Find where the given text appears and provide that cell's center as [X, Y] coordinate. 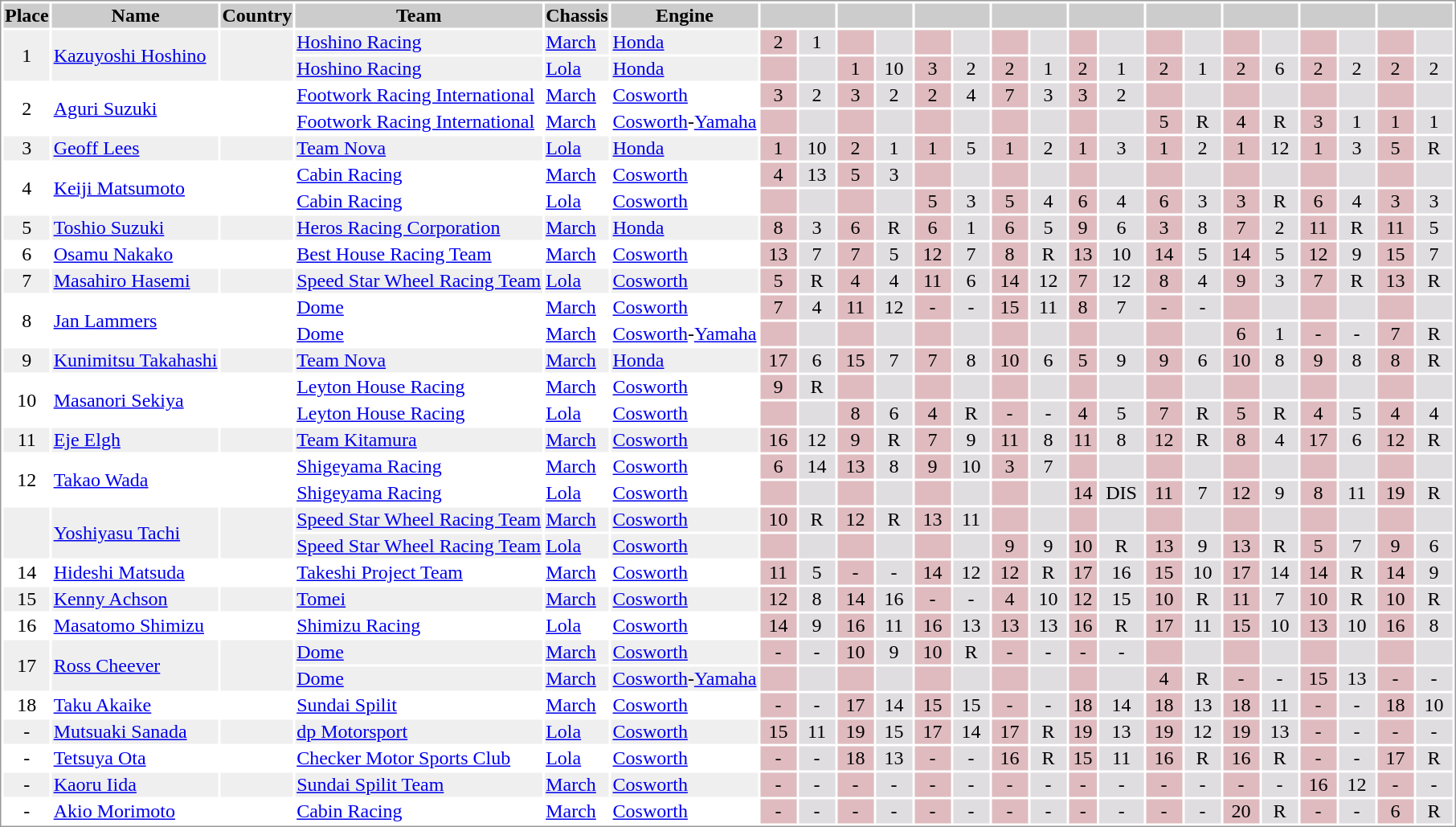
Chassis [577, 15]
Aguri Suzuki [135, 109]
Best House Racing Team [419, 255]
Masahiro Hasemi [135, 280]
Masatomo Shimizu [135, 626]
Team [419, 15]
Team Kitamura [419, 440]
Tomei [419, 599]
Jan Lammers [135, 321]
Heros Racing Corporation [419, 227]
Masanori Sekiya [135, 400]
Kazuyoshi Hoshino [135, 56]
Keiji Matsumoto [135, 188]
20 [1241, 811]
Sundai Spilit [419, 705]
Hideshi Matsuda [135, 573]
Kenny Achson [135, 599]
Kunimitsu Takahashi [135, 361]
Country [257, 15]
Ross Cheever [135, 665]
Kaoru Iida [135, 785]
Osamu Nakako [135, 255]
Takeshi Project Team [419, 573]
Akio Morimoto [135, 811]
Geoff Lees [135, 149]
Tetsuya Ota [135, 758]
Toshio Suzuki [135, 227]
Shimizu Racing [419, 626]
Place [27, 15]
Name [135, 15]
Eje Elgh [135, 440]
Yoshiyasu Tachi [135, 534]
Checker Motor Sports Club [419, 758]
Taku Akaike [135, 705]
Sundai Spilit Team [419, 785]
Takao Wada [135, 481]
Engine [685, 15]
Mutsuaki Sanada [135, 732]
dp Motorsport [419, 732]
DIS [1122, 493]
